From the cell containing the given text, extract its center point as [X, Y] coordinate. 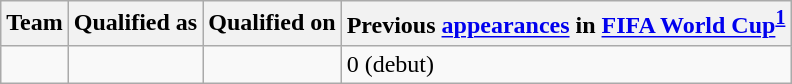
0 (debut) [566, 64]
Team [35, 24]
Previous appearances in FIFA World Cup1 [566, 24]
Qualified on [272, 24]
Qualified as [135, 24]
